Provide the (x, y) coordinate of the cell's center where the given text is located.  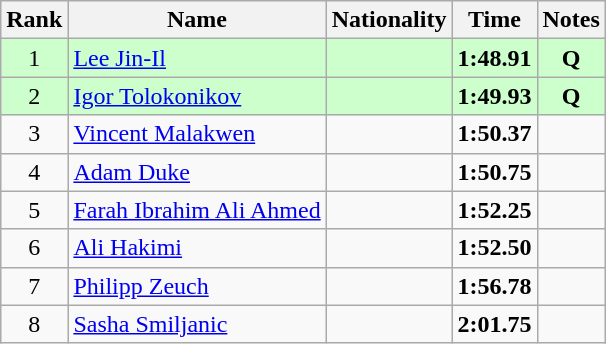
Notes (571, 20)
1 (34, 58)
6 (34, 248)
1:56.78 (494, 286)
1:50.75 (494, 172)
Philipp Zeuch (197, 286)
Nationality (389, 20)
1:48.91 (494, 58)
7 (34, 286)
1:52.25 (494, 210)
Igor Tolokonikov (197, 96)
Farah Ibrahim Ali Ahmed (197, 210)
1:49.93 (494, 96)
3 (34, 134)
Lee Jin-Il (197, 58)
1:52.50 (494, 248)
4 (34, 172)
Ali Hakimi (197, 248)
5 (34, 210)
8 (34, 324)
Vincent Malakwen (197, 134)
Sasha Smiljanic (197, 324)
2:01.75 (494, 324)
Time (494, 20)
Name (197, 20)
1:50.37 (494, 134)
2 (34, 96)
Adam Duke (197, 172)
Rank (34, 20)
